Provide the [x, y] coordinate of the cell's center where the given text is located.  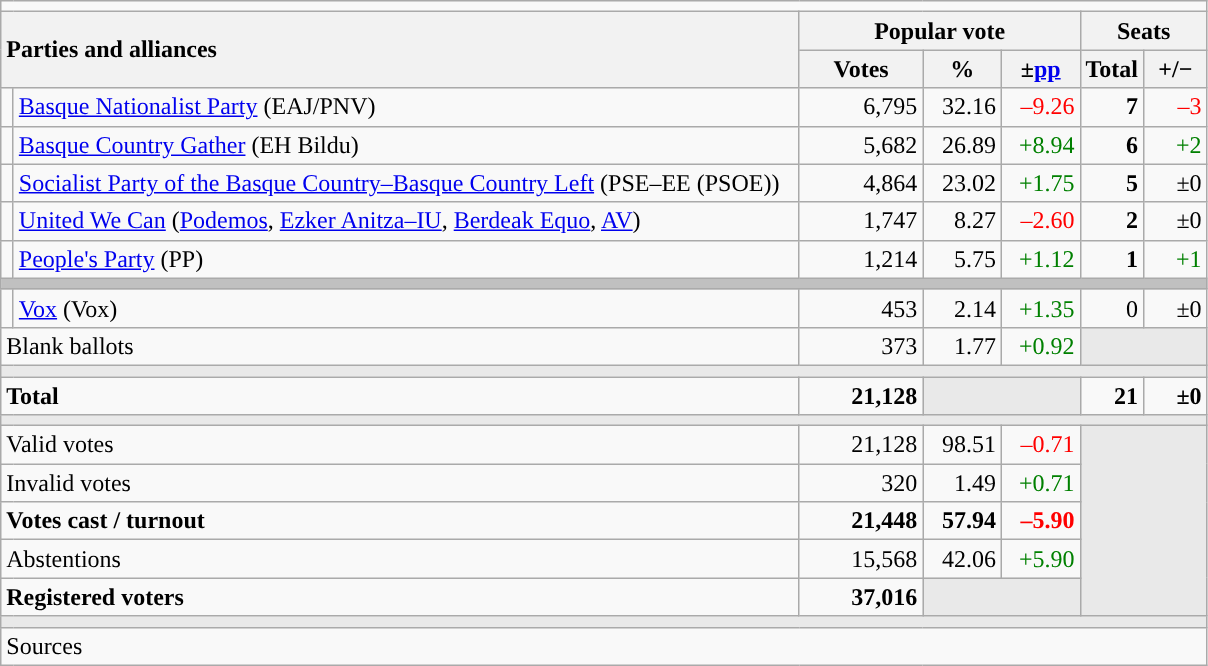
5 [1112, 183]
1.49 [962, 483]
Seats [1144, 31]
1,214 [861, 259]
+1.75 [1040, 183]
+1.35 [1040, 308]
453 [861, 308]
Blank ballots [400, 346]
15,568 [861, 559]
–9.26 [1040, 107]
4,864 [861, 183]
+2 [1176, 145]
% [962, 69]
2 [1112, 221]
United We Can (Podemos, Ezker Anitza–IU, Berdeak Equo, AV) [406, 221]
±pp [1040, 69]
32.16 [962, 107]
8.27 [962, 221]
1.77 [962, 346]
21,448 [861, 521]
26.89 [962, 145]
21 [1112, 395]
Basque Nationalist Party (EAJ/PNV) [406, 107]
6 [1112, 145]
1,747 [861, 221]
+8.94 [1040, 145]
5,682 [861, 145]
1 [1112, 259]
320 [861, 483]
373 [861, 346]
Vox (Vox) [406, 308]
+5.90 [1040, 559]
Registered voters [400, 597]
+1 [1176, 259]
+/− [1176, 69]
+0.71 [1040, 483]
57.94 [962, 521]
–0.71 [1040, 445]
Abstentions [400, 559]
Votes cast / turnout [400, 521]
People's Party (PP) [406, 259]
Sources [604, 646]
–3 [1176, 107]
–5.90 [1040, 521]
Votes [861, 69]
Socialist Party of the Basque Country–Basque Country Left (PSE–EE (PSOE)) [406, 183]
23.02 [962, 183]
+0.92 [1040, 346]
–2.60 [1040, 221]
2.14 [962, 308]
7 [1112, 107]
98.51 [962, 445]
+1.12 [1040, 259]
Parties and alliances [400, 50]
Popular vote [940, 31]
42.06 [962, 559]
Invalid votes [400, 483]
Basque Country Gather (EH Bildu) [406, 145]
6,795 [861, 107]
0 [1112, 308]
Valid votes [400, 445]
5.75 [962, 259]
37,016 [861, 597]
